Capture the cell that displays the provided text and extract its [x, y] central coordinate. 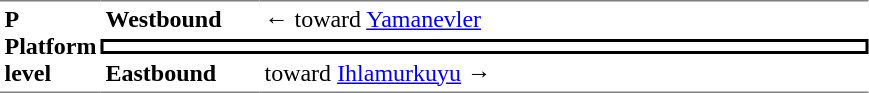
← toward Yamanevler [564, 20]
Westbound [180, 20]
PPlatform level [50, 46]
Eastbound [180, 74]
toward Ihlamurkuyu → [564, 74]
